Provide the [x, y] coordinate of the cell's center where the given text is located.  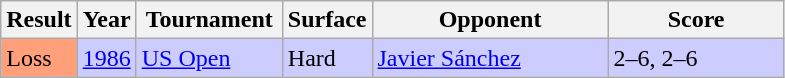
2–6, 2–6 [696, 58]
US Open [209, 58]
Opponent [490, 20]
Hard [327, 58]
Surface [327, 20]
Result [39, 20]
Tournament [209, 20]
Javier Sánchez [490, 58]
Score [696, 20]
1986 [106, 58]
Loss [39, 58]
Year [106, 20]
